Find where the given text appears and provide that cell's center as (x, y) coordinate. 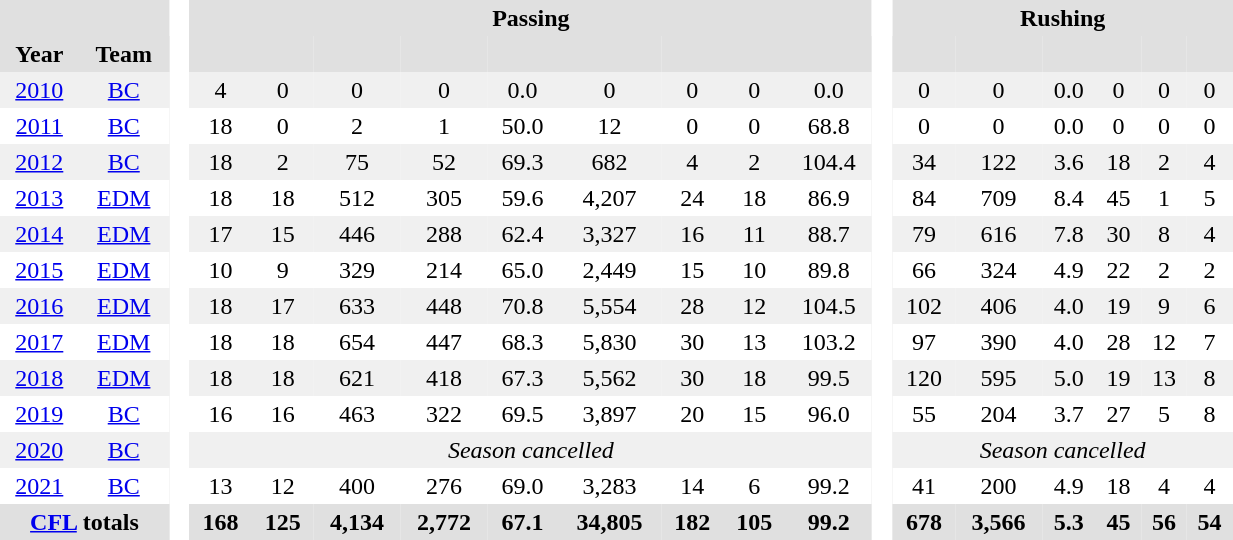
678 (924, 522)
406 (998, 306)
324 (998, 270)
2012 (40, 162)
50.0 (522, 126)
3,283 (610, 486)
Team (124, 54)
682 (610, 162)
Year (40, 54)
709 (998, 198)
322 (444, 414)
3.7 (1069, 414)
2,772 (444, 522)
7 (1210, 342)
89.8 (828, 270)
2,449 (610, 270)
214 (444, 270)
200 (998, 486)
68.8 (828, 126)
Passing (532, 18)
329 (358, 270)
2015 (40, 270)
Rushing (1062, 18)
3,897 (610, 414)
104.4 (828, 162)
595 (998, 378)
65.0 (522, 270)
24 (692, 198)
84 (924, 198)
2017 (40, 342)
41 (924, 486)
5,554 (610, 306)
2021 (40, 486)
446 (358, 234)
69.0 (522, 486)
99.5 (828, 378)
2014 (40, 234)
54 (1210, 522)
276 (444, 486)
75 (358, 162)
616 (998, 234)
8.4 (1069, 198)
3.6 (1069, 162)
654 (358, 342)
88.7 (828, 234)
79 (924, 234)
168 (221, 522)
2019 (40, 414)
122 (998, 162)
5,830 (610, 342)
2018 (40, 378)
56 (1164, 522)
512 (358, 198)
463 (358, 414)
3,566 (998, 522)
305 (444, 198)
11 (754, 234)
66 (924, 270)
2011 (40, 126)
104.5 (828, 306)
105 (754, 522)
70.8 (522, 306)
182 (692, 522)
103.2 (828, 342)
7.8 (1069, 234)
27 (1119, 414)
69.5 (522, 414)
400 (358, 486)
633 (358, 306)
CFL totals (84, 522)
34,805 (610, 522)
34 (924, 162)
2013 (40, 198)
102 (924, 306)
2016 (40, 306)
96.0 (828, 414)
20 (692, 414)
418 (444, 378)
2020 (40, 450)
5.0 (1069, 378)
14 (692, 486)
204 (998, 414)
4,207 (610, 198)
448 (444, 306)
68.3 (522, 342)
22 (1119, 270)
447 (444, 342)
52 (444, 162)
125 (283, 522)
390 (998, 342)
97 (924, 342)
2010 (40, 90)
288 (444, 234)
86.9 (828, 198)
69.3 (522, 162)
3,327 (610, 234)
67.3 (522, 378)
55 (924, 414)
59.6 (522, 198)
120 (924, 378)
67.1 (522, 522)
621 (358, 378)
5.3 (1069, 522)
62.4 (522, 234)
5,562 (610, 378)
4,134 (358, 522)
